Identify which cell holds the provided text, then report its [x, y] central coordinate. 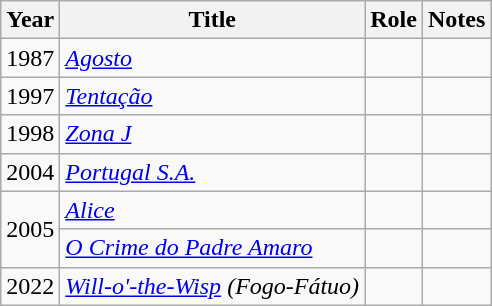
2022 [30, 286]
2005 [30, 229]
Title [212, 20]
Year [30, 20]
Tentação [212, 96]
Notes [456, 20]
Agosto [212, 58]
1997 [30, 96]
Alice [212, 210]
Will-o'-the-Wisp (Fogo-Fátuo) [212, 286]
Portugal S.A. [212, 172]
Role [394, 20]
1987 [30, 58]
Zona J [212, 134]
1998 [30, 134]
2004 [30, 172]
O Crime do Padre Amaro [212, 248]
